For the text-containing cell, return its midpoint in [X, Y] coordinate format. 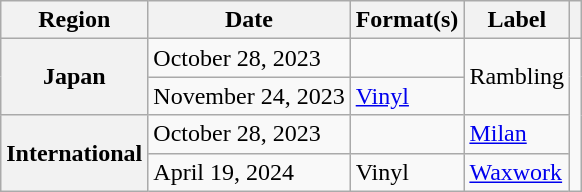
Rambling [517, 77]
April 19, 2024 [249, 172]
Format(s) [407, 20]
Date [249, 20]
Japan [74, 77]
Label [517, 20]
Milan [517, 134]
International [74, 153]
November 24, 2023 [249, 96]
Waxwork [517, 172]
Region [74, 20]
